Provide the (x, y) coordinate of the cell's center where the given text is located.  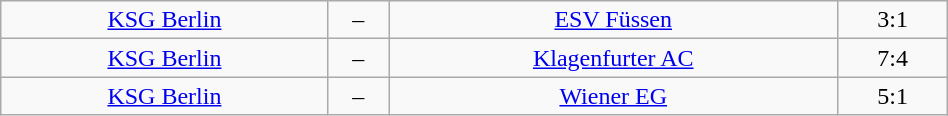
ESV Füssen (614, 20)
5:1 (892, 96)
Klagenfurter AC (614, 58)
3:1 (892, 20)
7:4 (892, 58)
Wiener EG (614, 96)
